Determine the (x, y) coordinate at the center of the cell enclosing the given text.  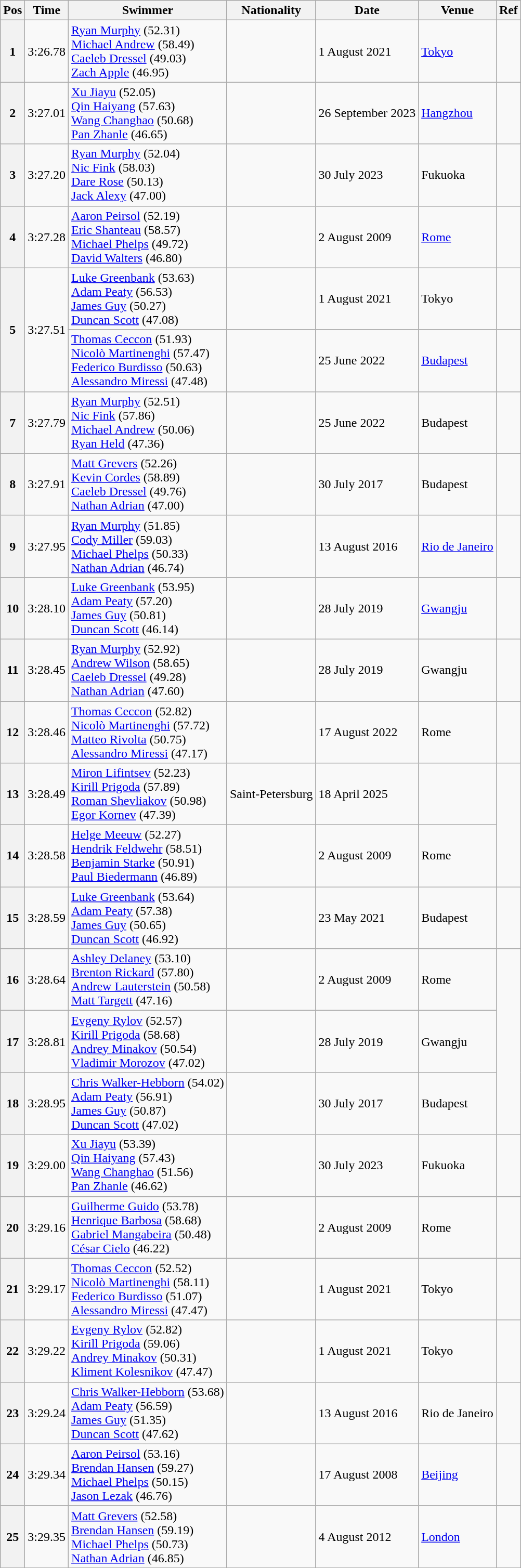
3:29.24 (47, 1413)
Matt Grevers (52.58)Brendan Hansen (59.19)Michael Phelps (50.73)Nathan Adrian (46.85) (148, 1537)
3:29.17 (47, 1289)
3:27.91 (47, 485)
Swimmer (148, 10)
Guilherme Guido (53.78) Henrique Barbosa (58.68) Gabriel Mangabeira (50.48) César Cielo (46.22) (148, 1227)
2 (12, 113)
7 (12, 422)
Xu Jiayu (53.39)Qin Haiyang (57.43)Wang Changhao (51.56)Pan Zhanle (46.62) (148, 1166)
Thomas Ceccon (52.52)Nicolò Martinenghi (58.11)Federico Burdisso (51.07)Alessandro Miressi (47.47) (148, 1289)
3:29.35 (47, 1537)
Date (367, 10)
3:29.22 (47, 1351)
16 (12, 979)
Miron Lifintsev (52.23)Kirill Prigoda (57.89)Roman Shevliakov (50.98)Egor Kornev (47.39) (148, 794)
17 (12, 1042)
8 (12, 485)
17 August 2022 (367, 732)
Saint-Petersburg (271, 794)
3:28.46 (47, 732)
11 (12, 670)
Pos (12, 10)
10 (12, 608)
3:28.81 (47, 1042)
3:27.20 (47, 175)
17 August 2008 (367, 1474)
9 (12, 546)
3:27.95 (47, 546)
Xu Jiayu (52.05)Qin Haiyang (57.63)Wang Changhao (50.68)Pan Zhanle (46.65) (148, 113)
Time (47, 10)
Ryan Murphy (52.51)Nic Fink (57.86)Michael Andrew (50.06)Ryan Held (47.36) (148, 422)
Thomas Ceccon (51.93)Nicolò Martinenghi (57.47)Federico Burdisso (50.63)Alessandro Miressi (47.48) (148, 361)
3:29.00 (47, 1166)
Aaron Peirsol (53.16)Brendan Hansen (59.27)Michael Phelps (50.15)Jason Lezak (46.76) (148, 1474)
23 May 2021 (367, 918)
1 (12, 51)
Ryan Murphy (51.85)Cody Miller (59.03)Michael Phelps (50.33)Nathan Adrian (46.74) (148, 546)
3:29.16 (47, 1227)
15 (12, 918)
Thomas Ceccon (52.82)Nicolò Martinenghi (57.72)Matteo Rivolta (50.75)Alessandro Miressi (47.17) (148, 732)
25 (12, 1537)
Ryan Murphy (52.92)Andrew Wilson (58.65)Caeleb Dressel (49.28)Nathan Adrian (47.60) (148, 670)
3:28.95 (47, 1103)
3:27.51 (47, 330)
3:28.64 (47, 979)
3:27.01 (47, 113)
Venue (458, 10)
5 (12, 330)
Luke Greenbank (53.63)Adam Peaty (56.53)James Guy (50.27)Duncan Scott (47.08) (148, 298)
26 September 2023 (367, 113)
3:28.49 (47, 794)
14 (12, 856)
3:29.34 (47, 1474)
4 (12, 237)
Ryan Murphy (52.31)Michael Andrew (58.49)Caeleb Dressel (49.03)Zach Apple (46.95) (148, 51)
3:28.59 (47, 918)
18 (12, 1103)
3:28.45 (47, 670)
3:27.79 (47, 422)
Helge Meeuw (52.27)Hendrik Feldwehr (58.51)Benjamin Starke (50.91)Paul Biedermann (46.89) (148, 856)
3:27.28 (47, 237)
Ryan Murphy (52.04)Nic Fink (58.03)Dare Rose (50.13)Jack Alexy (47.00) (148, 175)
3:28.10 (47, 608)
22 (12, 1351)
Chris Walker-Hebborn (53.68)Adam Peaty (56.59)James Guy (51.35)Duncan Scott (47.62) (148, 1413)
Chris Walker-Hebborn (54.02) Adam Peaty (56.91) James Guy (50.87) Duncan Scott (47.02) (148, 1103)
Luke Greenbank (53.64)Adam Peaty (57.38)James Guy (50.65)Duncan Scott (46.92) (148, 918)
4 August 2012 (367, 1537)
20 (12, 1227)
Aaron Peirsol (52.19)Eric Shanteau (58.57)Michael Phelps (49.72)David Walters (46.80) (148, 237)
Nationality (271, 10)
Hangzhou (458, 113)
Matt Grevers (52.26)Kevin Cordes (58.89)Caeleb Dressel (49.76)Nathan Adrian (47.00) (148, 485)
23 (12, 1413)
Ashley Delaney (53.10) Brenton Rickard (57.80) Andrew Lauterstein (50.58) Matt Targett (47.16) (148, 979)
3:26.78 (47, 51)
13 (12, 794)
24 (12, 1474)
London (458, 1537)
Luke Greenbank (53.95)Adam Peaty (57.20)James Guy (50.81)Duncan Scott (46.14) (148, 608)
18 April 2025 (367, 794)
12 (12, 732)
21 (12, 1289)
19 (12, 1166)
3 (12, 175)
Ref (509, 10)
Evgeny Rylov (52.82)Kirill Prigoda (59.06)Andrey Minakov (50.31)Kliment Kolesnikov (47.47) (148, 1351)
Beijing (458, 1474)
Evgeny Rylov (52.57)Kirill Prigoda (58.68)Andrey Minakov (50.54)Vladimir Morozov (47.02) (148, 1042)
3:28.58 (47, 856)
